Pinpoint the cell where the given text exists, returning its (X, Y) midpoint coordinate. 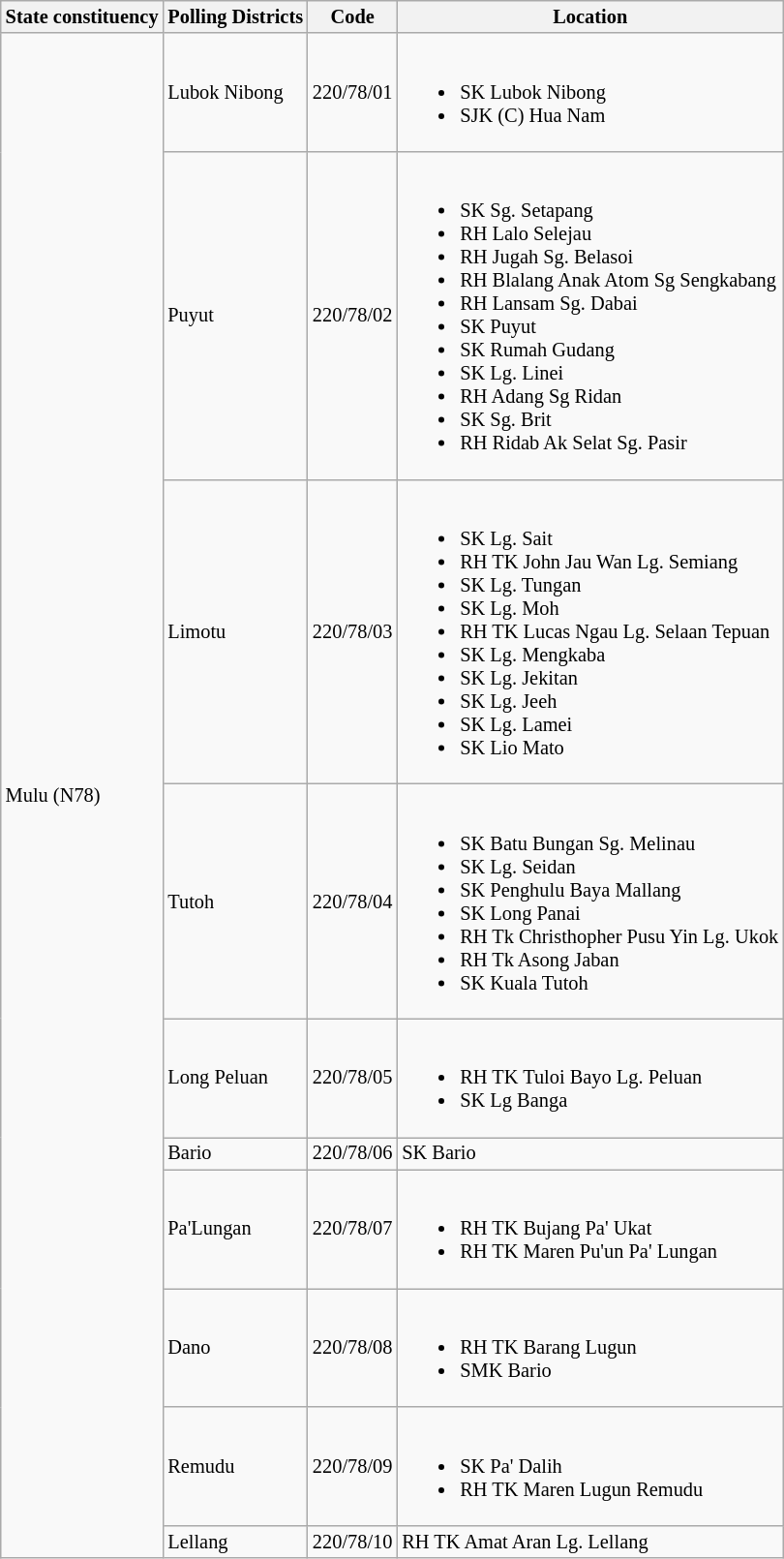
State constituency (82, 16)
RH TK Amat Aran Lg. Lellang (590, 1542)
Polling Districts (235, 16)
Limotu (235, 631)
Location (590, 16)
Pa'Lungan (235, 1229)
RH TK Barang LugunSMK Bario (590, 1347)
Puyut (235, 315)
Remudu (235, 1466)
Code (352, 16)
Mulu (N78) (82, 796)
220/78/08 (352, 1347)
SK Batu Bungan Sg. MelinauSK Lg. SeidanSK Penghulu Baya MallangSK Long PanaiRH Tk Christhopher Pusu Yin Lg. UkokRH Tk Asong JabanSK Kuala Tutoh (590, 901)
SK Pa' DalihRH TK Maren Lugun Remudu (590, 1466)
Lellang (235, 1542)
220/78/07 (352, 1229)
RH TK Bujang Pa' UkatRH TK Maren Pu'un Pa' Lungan (590, 1229)
Bario (235, 1153)
RH TK Tuloi Bayo Lg. PeluanSK Lg Banga (590, 1078)
220/78/02 (352, 315)
220/78/10 (352, 1542)
SK Lubok NibongSJK (C) Hua Nam (590, 92)
Long Peluan (235, 1078)
SK Bario (590, 1153)
220/78/06 (352, 1153)
Lubok Nibong (235, 92)
220/78/01 (352, 92)
Tutoh (235, 901)
Dano (235, 1347)
220/78/09 (352, 1466)
220/78/03 (352, 631)
220/78/04 (352, 901)
220/78/05 (352, 1078)
